Find where the given text appears and provide that cell's center as [x, y] coordinate. 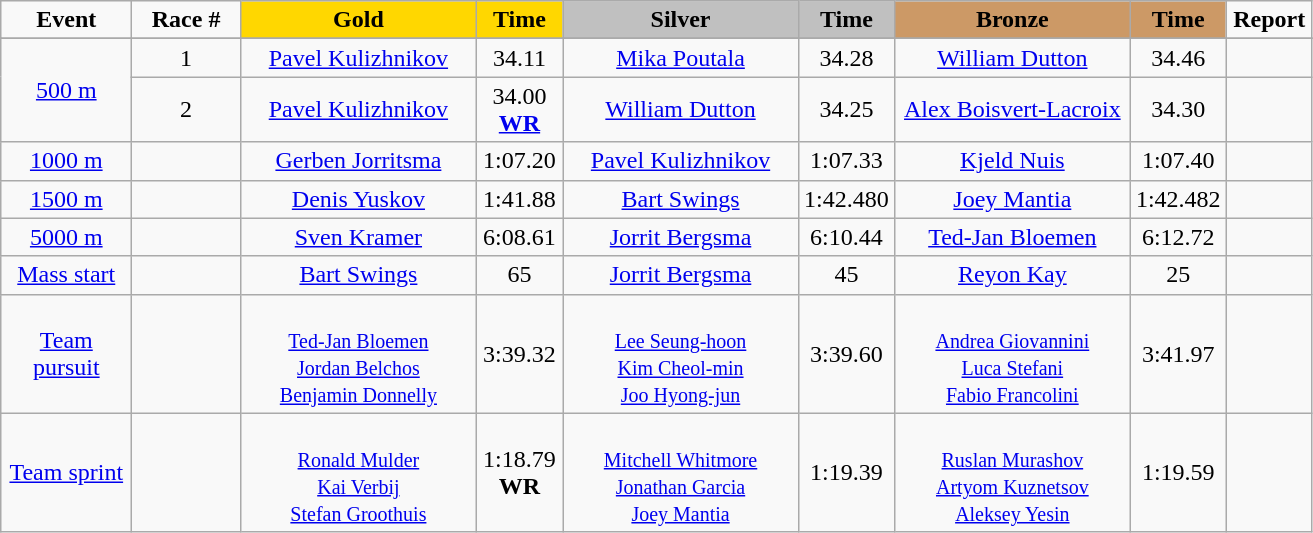
3:41.97 [1178, 354]
1 [186, 58]
3:39.60 [847, 354]
Joey Mantia [1012, 199]
45 [847, 275]
34.11 [519, 58]
1:07.33 [847, 161]
500 m [66, 90]
34.30 [1178, 110]
Event [66, 20]
Silver [680, 20]
Reyon Kay [1012, 275]
1:18.79WR [519, 472]
Ronald MulderKai VerbijStefan Groothuis [358, 472]
1:19.59 [1178, 472]
Lee Seung-hoonKim Cheol-minJoo Hyong-jun [680, 354]
Race # [186, 20]
6:10.44 [847, 237]
34.28 [847, 58]
65 [519, 275]
34.25 [847, 110]
Bronze [1012, 20]
Kjeld Nuis [1012, 161]
Sven Kramer [358, 237]
1500 m [66, 199]
34.46 [1178, 58]
6:12.72 [1178, 237]
1:41.88 [519, 199]
Andrea GiovanniniLuca StefaniFabio Francolini [1012, 354]
Mass start [66, 275]
Ted-Jan BloemenJordan BelchosBenjamin Donnelly [358, 354]
1:42.482 [1178, 199]
1:19.39 [847, 472]
Ruslan MurashovArtyom KuznetsovAleksey Yesin [1012, 472]
Denis Yuskov [358, 199]
1000 m [66, 161]
Alex Boisvert-Lacroix [1012, 110]
5000 m [66, 237]
1:42.480 [847, 199]
2 [186, 110]
6:08.61 [519, 237]
25 [1178, 275]
34.00WR [519, 110]
1:07.40 [1178, 161]
Gold [358, 20]
Mika Poutala [680, 58]
Report [1269, 20]
Team sprint [66, 472]
1:07.20 [519, 161]
Gerben Jorritsma [358, 161]
3:39.32 [519, 354]
Ted-Jan Bloemen [1012, 237]
Team pursuit [66, 354]
Mitchell WhitmoreJonathan GarciaJoey Mantia [680, 472]
